Capture the cell that displays the provided text and extract its [X, Y] central coordinate. 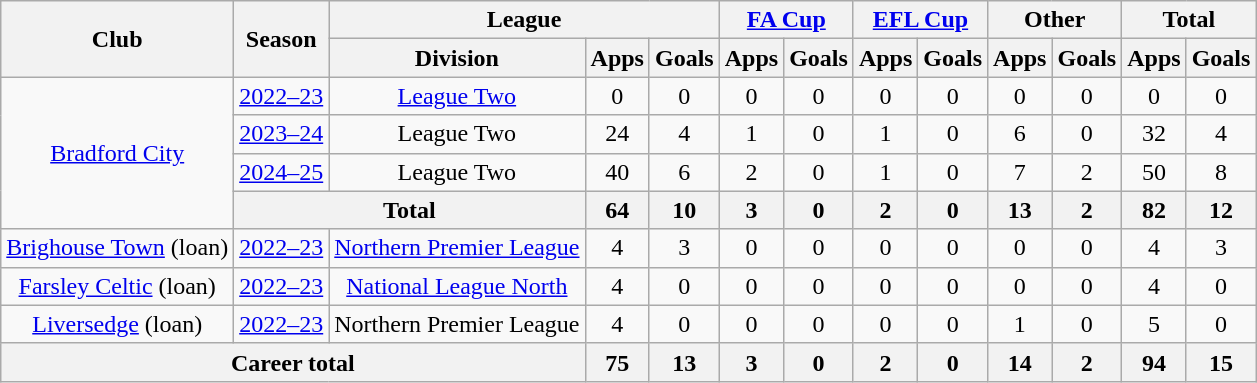
Farsley Celtic (loan) [118, 286]
15 [1221, 362]
50 [1154, 172]
EFL Cup [920, 20]
94 [1154, 362]
2023–24 [282, 134]
Bradford City [118, 153]
League [524, 20]
64 [617, 210]
Other [1055, 20]
24 [617, 134]
Career total [293, 362]
2024–25 [282, 172]
Season [282, 39]
FA Cup [786, 20]
40 [617, 172]
10 [684, 210]
82 [1154, 210]
Liversedge (loan) [118, 324]
Brighouse Town (loan) [118, 248]
7 [1020, 172]
National League North [457, 286]
75 [617, 362]
Division [457, 58]
Club [118, 39]
32 [1154, 134]
5 [1154, 324]
8 [1221, 172]
12 [1221, 210]
14 [1020, 362]
